Output the (x, y) coordinate of the center of the cell containing the given text.  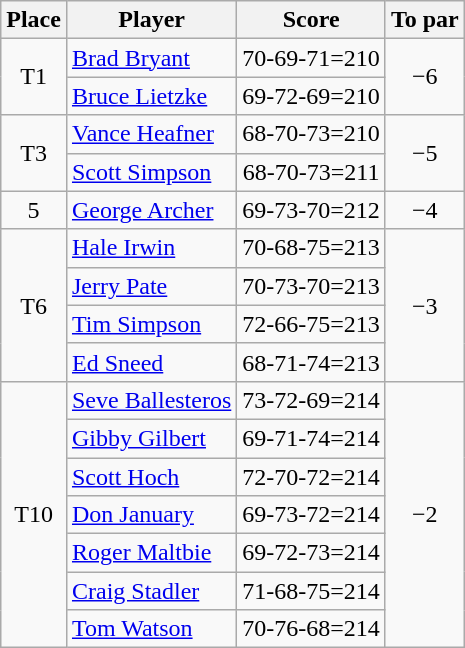
Seve Ballesteros (151, 400)
George Archer (151, 210)
72-70-72=214 (312, 477)
Scott Hoch (151, 477)
72-66-75=213 (312, 324)
69-72-73=214 (312, 553)
68-70-73=211 (312, 172)
Tim Simpson (151, 324)
Hale Irwin (151, 248)
68-71-74=213 (312, 362)
−6 (424, 77)
69-71-74=214 (312, 438)
70-68-75=213 (312, 248)
5 (34, 210)
To par (424, 20)
T3 (34, 153)
−2 (424, 514)
−3 (424, 305)
Roger Maltbie (151, 553)
69-72-69=210 (312, 96)
T10 (34, 514)
Vance Heafner (151, 134)
Place (34, 20)
Jerry Pate (151, 286)
69-73-72=214 (312, 515)
Bruce Lietzke (151, 96)
Tom Watson (151, 629)
Gibby Gilbert (151, 438)
Craig Stadler (151, 591)
Score (312, 20)
70-69-71=210 (312, 58)
68-70-73=210 (312, 134)
70-73-70=213 (312, 286)
T6 (34, 305)
Player (151, 20)
73-72-69=214 (312, 400)
−4 (424, 210)
Don January (151, 515)
71-68-75=214 (312, 591)
−5 (424, 153)
Ed Sneed (151, 362)
Brad Bryant (151, 58)
Scott Simpson (151, 172)
T1 (34, 77)
69-73-70=212 (312, 210)
70-76-68=214 (312, 629)
